Pinpoint the cell where the given text exists, returning its (x, y) midpoint coordinate. 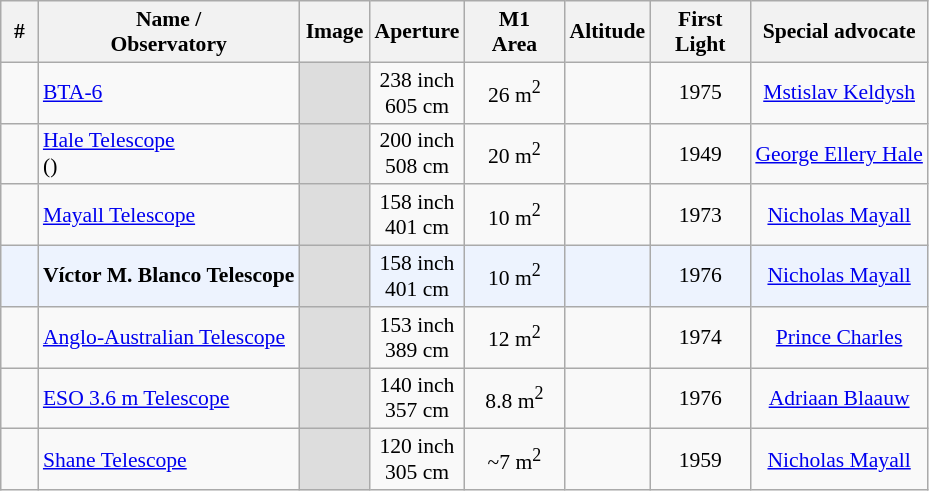
Aperture (418, 32)
Special advocate (839, 32)
Hale Telescope() (169, 154)
Name /Observatory (169, 32)
120 inch305 cm (418, 460)
FirstLight (700, 32)
BTA-6 (169, 92)
20 m2 (514, 154)
Víctor M. Blanco Telescope (169, 276)
1974 (700, 338)
1975 (700, 92)
238 inch605 cm (418, 92)
Shane Telescope (169, 460)
8.8 m2 (514, 398)
153 inch389 cm (418, 338)
1973 (700, 216)
Altitude (608, 32)
ESO 3.6 m Telescope (169, 398)
Mstislav Keldysh (839, 92)
140 inch357 cm (418, 398)
Prince Charles (839, 338)
12 m2 (514, 338)
Anglo-Australian Telescope (169, 338)
1959 (700, 460)
1949 (700, 154)
Image (334, 32)
Adriaan Blaauw (839, 398)
200 inch508 cm (418, 154)
George Ellery Hale (839, 154)
# (20, 32)
~7 m2 (514, 460)
Mayall Telescope (169, 216)
M1Area (514, 32)
26 m2 (514, 92)
